For the text-containing cell, return its midpoint in (X, Y) coordinate format. 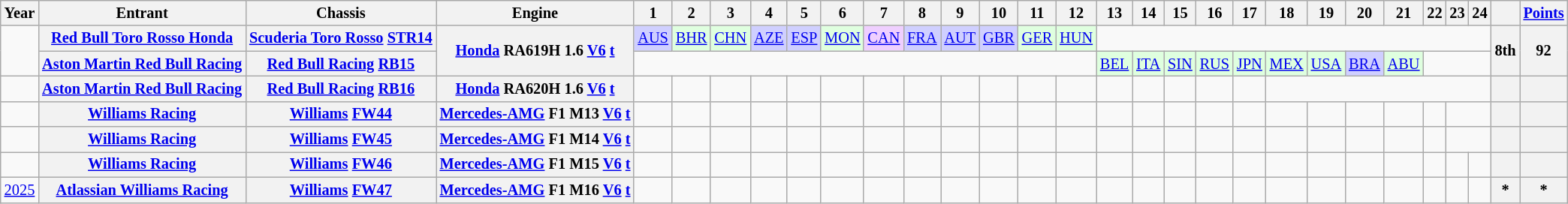
Atlassian Williams Racing (142, 190)
BHR (692, 38)
8 (922, 13)
Red Bull Racing RB15 (341, 64)
Chassis (341, 13)
AUT (960, 38)
6 (843, 13)
19 (1326, 13)
HUN (1076, 38)
RUS (1215, 64)
Williams FW44 (341, 114)
Year (20, 13)
CAN (883, 38)
AUS (653, 38)
15 (1181, 13)
Williams FW45 (341, 139)
Engine (535, 13)
12 (1076, 13)
Mercedes-AMG F1 M14 V6 t (535, 139)
USA (1326, 64)
MEX (1287, 64)
Honda RA620H 1.6 V6 t (535, 88)
23 (1457, 13)
3 (730, 13)
14 (1148, 13)
92 (1544, 51)
ESP (804, 38)
21 (1404, 13)
Red Bull Toro Rosso Honda (142, 38)
JPN (1250, 64)
11 (1037, 13)
18 (1287, 13)
13 (1114, 13)
FRA (922, 38)
10 (999, 13)
Honda RA619H 1.6 V6 t (535, 51)
CHN (730, 38)
Mercedes-AMG F1 M16 V6 t (535, 190)
Mercedes-AMG F1 M15 V6 t (535, 164)
GER (1037, 38)
22 (1434, 13)
Points (1544, 13)
ITA (1148, 64)
2 (692, 13)
Mercedes-AMG F1 M13 V6 t (535, 114)
2025 (20, 190)
7 (883, 13)
Williams FW47 (341, 190)
AZE (769, 38)
SIN (1181, 64)
20 (1364, 13)
Red Bull Racing RB16 (341, 88)
BEL (1114, 64)
5 (804, 13)
8th (1506, 51)
16 (1215, 13)
ABU (1404, 64)
17 (1250, 13)
Williams FW46 (341, 164)
24 (1480, 13)
1 (653, 13)
MON (843, 38)
GBR (999, 38)
4 (769, 13)
Scuderia Toro Rosso STR14 (341, 38)
Entrant (142, 13)
9 (960, 13)
BRA (1364, 64)
